Locate the cell with the specified text and output its [x, y] center coordinate. 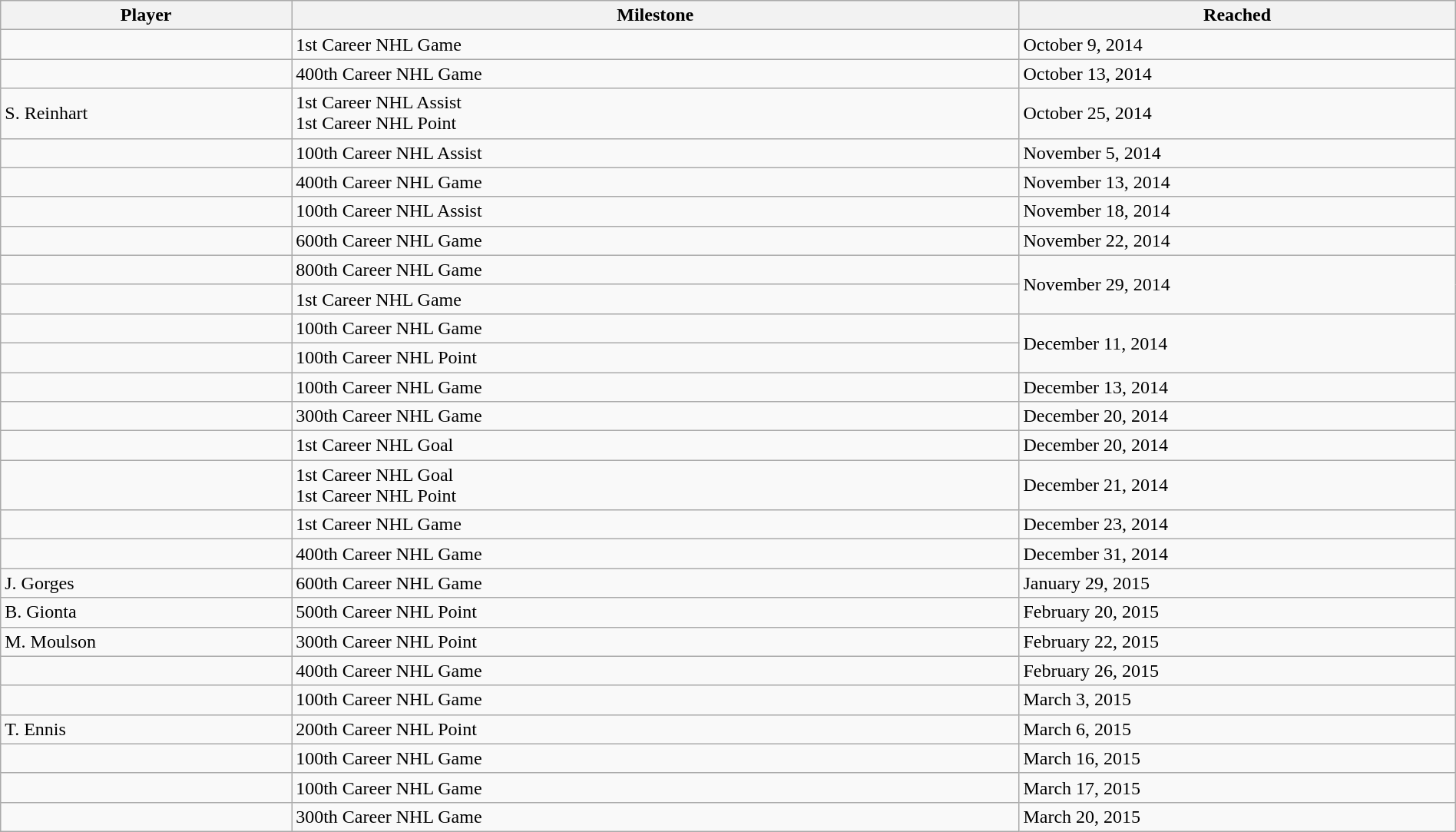
November 18, 2014 [1237, 211]
Player [146, 15]
J. Gorges [146, 583]
November 22, 2014 [1237, 240]
T. Ennis [146, 729]
February 22, 2015 [1237, 641]
December 11, 2014 [1237, 343]
February 20, 2015 [1237, 612]
100th Career NHL Point [656, 357]
December 23, 2014 [1237, 525]
500th Career NHL Point [656, 612]
March 16, 2015 [1237, 758]
March 20, 2015 [1237, 817]
Reached [1237, 15]
December 31, 2014 [1237, 554]
B. Gionta [146, 612]
March 17, 2015 [1237, 787]
October 9, 2014 [1237, 45]
1st Career NHL Goal [656, 446]
January 29, 2015 [1237, 583]
March 3, 2015 [1237, 700]
200th Career NHL Point [656, 729]
October 13, 2014 [1237, 74]
800th Career NHL Game [656, 270]
M. Moulson [146, 641]
November 29, 2014 [1237, 284]
March 6, 2015 [1237, 729]
October 25, 2014 [1237, 114]
November 13, 2014 [1237, 182]
February 26, 2015 [1237, 671]
November 5, 2014 [1237, 153]
300th Career NHL Point [656, 641]
S. Reinhart [146, 114]
1st Career NHL Assist1st Career NHL Point [656, 114]
December 13, 2014 [1237, 386]
Milestone [656, 15]
December 21, 2014 [1237, 486]
1st Career NHL Goal1st Career NHL Point [656, 486]
